Detect which cell encompasses the target text, then output its (x, y) center coordinate. 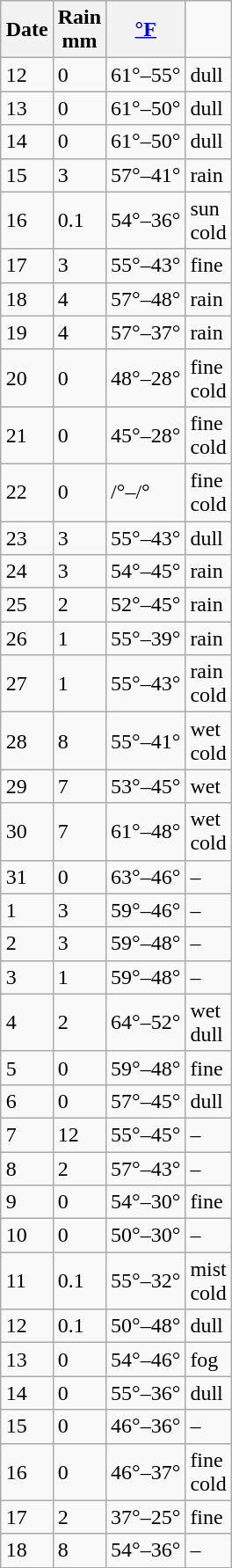
37°–25° (146, 1517)
59°–46° (146, 910)
54°–30° (146, 1202)
22 (26, 492)
55°–41° (146, 740)
5 (26, 1068)
57°–48° (146, 299)
28 (26, 740)
9 (26, 1202)
29 (26, 786)
wet (208, 786)
50°–48° (146, 1326)
31 (26, 877)
Rainmm (79, 30)
wetdull (208, 1022)
/°–/° (146, 492)
64°–52° (146, 1022)
61°–55° (146, 75)
57°–37° (146, 332)
50°–30° (146, 1236)
26 (26, 638)
55°–32° (146, 1280)
19 (26, 332)
57°–41° (146, 175)
63°–46° (146, 877)
55°–45° (146, 1134)
11 (26, 1280)
54°–45° (146, 572)
°F (146, 30)
21 (26, 434)
46°–36° (146, 1426)
suncold (208, 220)
48°–28° (146, 378)
57°–43° (146, 1169)
6 (26, 1101)
54°–46° (146, 1360)
57°–45° (146, 1101)
raincold (208, 684)
55°–36° (146, 1393)
55°–39° (146, 638)
20 (26, 378)
61°–48° (146, 832)
27 (26, 684)
Date (26, 30)
25 (26, 605)
30 (26, 832)
45°–28° (146, 434)
23 (26, 537)
52°–45° (146, 605)
mistcold (208, 1280)
10 (26, 1236)
24 (26, 572)
fog (208, 1360)
46°–37° (146, 1472)
53°–45° (146, 786)
